Extract the (X, Y) coordinate from the center of the cell holding the provided text.  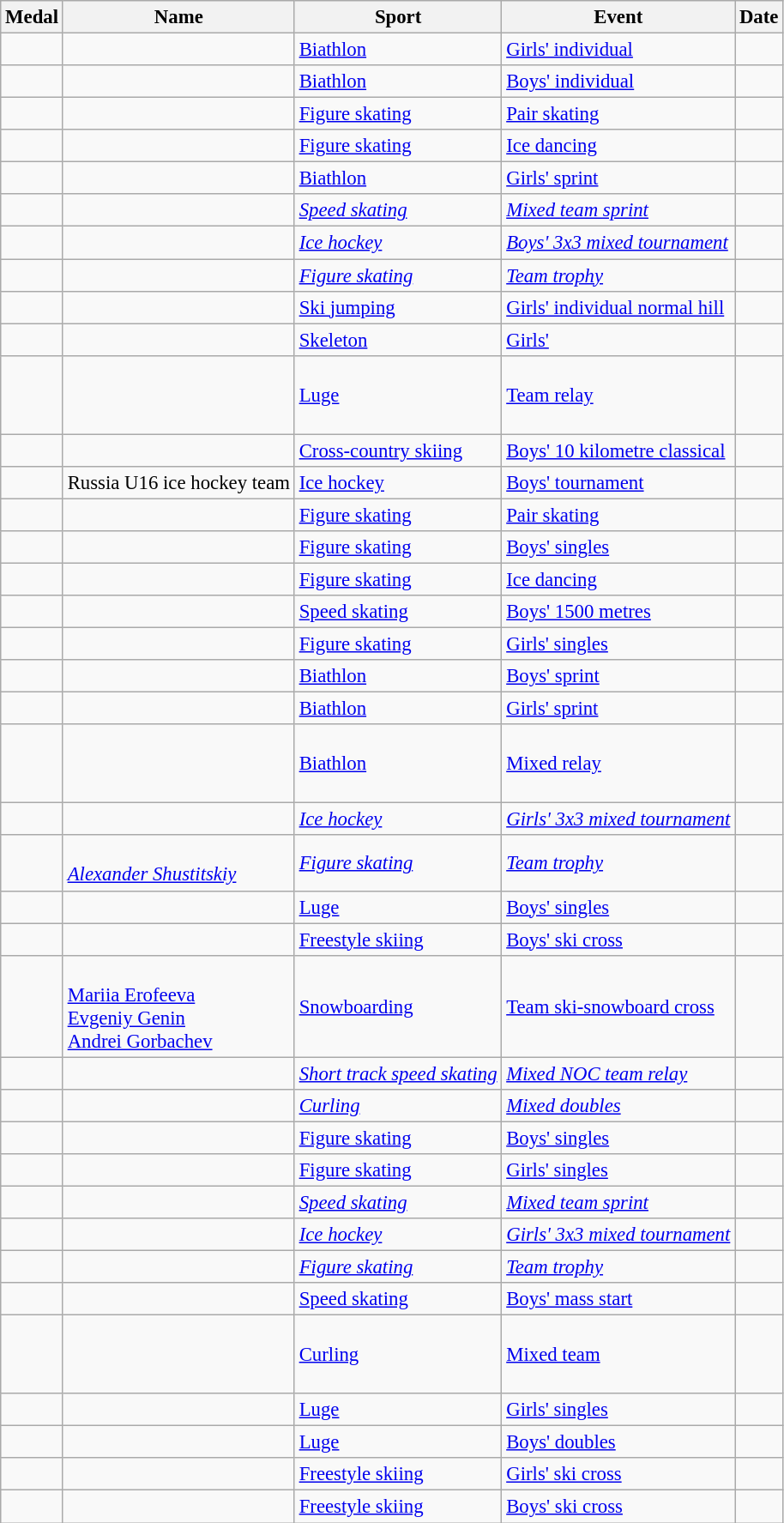
Russia U16 ice hockey team (178, 483)
Boys' individual (618, 82)
Girls' ski cross (618, 1475)
Boys' mass start (618, 1299)
Ski jumping (398, 307)
Boys' doubles (618, 1442)
Cross-country skiing (398, 450)
Short track speed skating (398, 1073)
Mixed relay (618, 764)
Boys' sprint (618, 676)
Boys' 1500 metres (618, 612)
Skeleton (398, 340)
Alexander Shustitskiy (178, 863)
Boys' 3x3 mixed tournament (618, 243)
Girls' individual (618, 50)
Name (178, 17)
Girls' (618, 340)
Team relay (618, 395)
Medal (33, 17)
Girls' individual normal hill (618, 307)
Boys' tournament (618, 483)
Sport (398, 17)
Snowboarding (398, 1006)
Mixed NOC team relay (618, 1073)
Mixed doubles (618, 1106)
Mariia ErofeevaEvgeniy GeninAndrei Gorbachev (178, 1006)
Boys' 10 kilometre classical (618, 450)
Event (618, 17)
Date (759, 17)
Team ski-snowboard cross (618, 1006)
Mixed team (618, 1355)
